Detect which cell encompasses the target text, then output its (x, y) center coordinate. 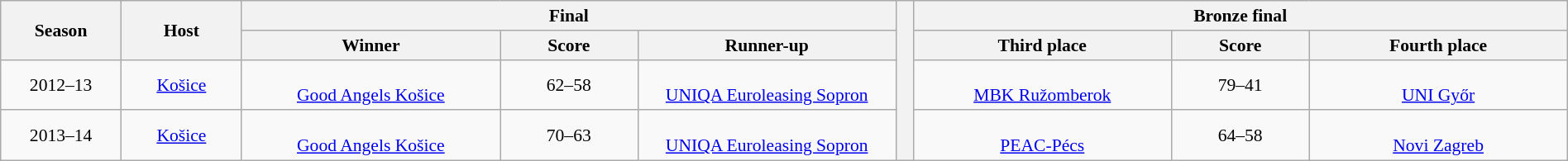
Season (61, 30)
2012–13 (61, 84)
62–58 (569, 84)
2013–14 (61, 135)
70–63 (569, 135)
64–58 (1241, 135)
Novi Zagreb (1438, 135)
Bronze final (1241, 16)
Fourth place (1438, 45)
MBK Ružomberok (1042, 84)
Runner-up (767, 45)
Host (181, 30)
UNI Győr (1438, 84)
79–41 (1241, 84)
PEAC-Pécs (1042, 135)
Final (569, 16)
Winner (370, 45)
Third place (1042, 45)
